Identify which cell holds the provided text, then report its (X, Y) central coordinate. 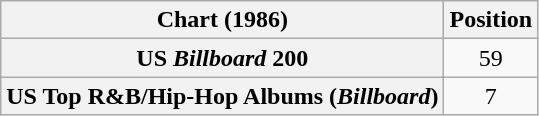
7 (491, 96)
Position (491, 20)
US Billboard 200 (222, 58)
US Top R&B/Hip-Hop Albums (Billboard) (222, 96)
Chart (1986) (222, 20)
59 (491, 58)
